Identify which cell holds the provided text, then report its [x, y] central coordinate. 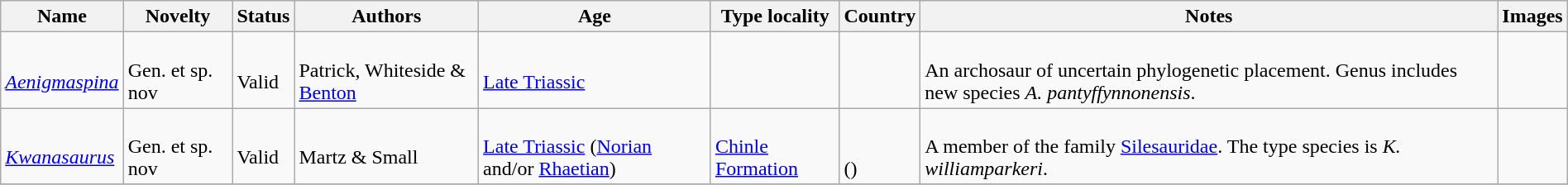
Patrick, Whiteside & Benton [387, 70]
Type locality [775, 17]
Chinle Formation [775, 146]
Authors [387, 17]
Late Triassic [595, 70]
Status [263, 17]
Kwanasaurus [62, 146]
Aenigmaspina [62, 70]
Images [1532, 17]
() [880, 146]
A member of the family Silesauridae. The type species is K. williamparkeri. [1209, 146]
Name [62, 17]
An archosaur of uncertain phylogenetic placement. Genus includes new species A. pantyffynnonensis. [1209, 70]
Notes [1209, 17]
Age [595, 17]
Novelty [178, 17]
Late Triassic (Norian and/or Rhaetian) [595, 146]
Martz & Small [387, 146]
Country [880, 17]
